Capture the cell that displays the provided text and extract its (x, y) central coordinate. 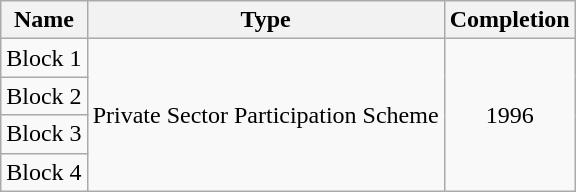
Completion (510, 20)
Type (266, 20)
Block 4 (44, 172)
Private Sector Participation Scheme (266, 115)
Block 1 (44, 58)
1996 (510, 115)
Name (44, 20)
Block 3 (44, 134)
Block 2 (44, 96)
